Pinpoint the cell where the given text exists, returning its [X, Y] midpoint coordinate. 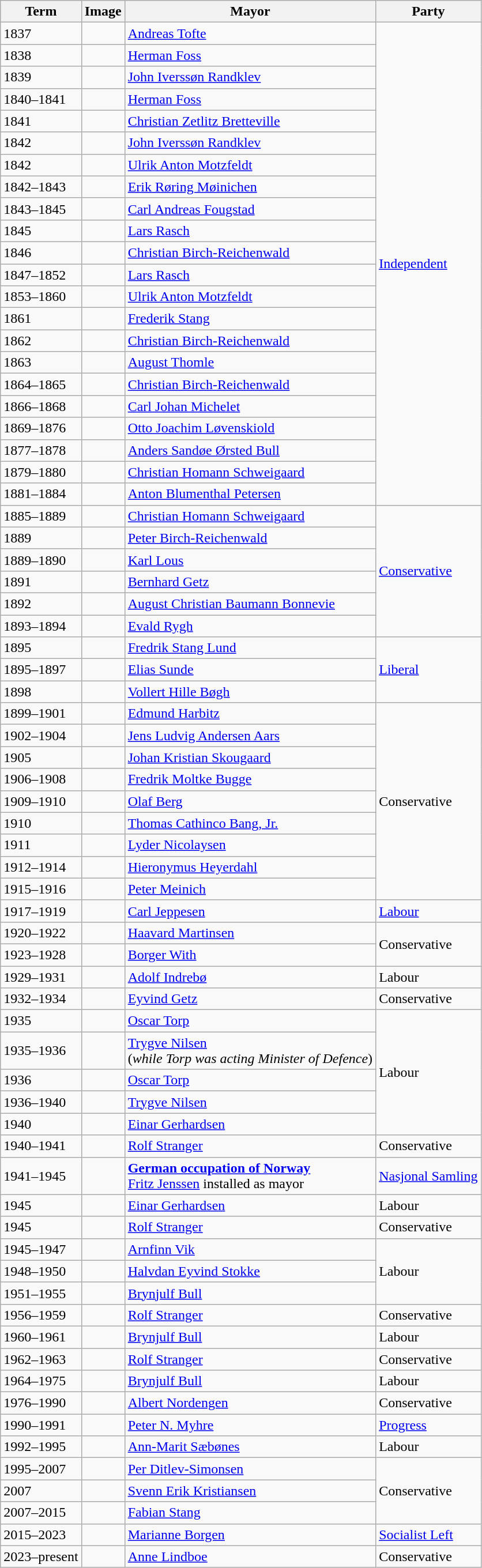
Borger With [250, 955]
1915–1916 [41, 889]
Thomas Cathinco Bang, Jr. [250, 823]
1866–1868 [41, 406]
1948–1950 [41, 1271]
German occupation of NorwayFritz Jenssen installed as mayor [250, 1176]
Independent [428, 264]
1843–1845 [41, 209]
1936 [41, 1080]
1847–1852 [41, 275]
Trygve Nilsen(while Torp was acting Minister of Defence) [250, 1050]
1839 [41, 77]
Lyder Nicolaysen [250, 845]
1899–1901 [41, 714]
Socialist Left [428, 1535]
1909–1910 [41, 801]
1889–1890 [41, 560]
1935–1936 [41, 1050]
1861 [41, 319]
Bernhard Getz [250, 582]
Nasjonal Samling [428, 1176]
Arnfinn Vik [250, 1249]
1964–1975 [41, 1381]
1853–1860 [41, 297]
1995–2007 [41, 1469]
Andreas Tofte [250, 33]
Peter Birch-Reichenwald [250, 538]
1892 [41, 604]
Svenn Erik Kristiansen [250, 1491]
Party [428, 12]
1895–1897 [41, 670]
Elias Sunde [250, 670]
1912–1914 [41, 867]
August Christian Baumann Bonnevie [250, 604]
1932–1934 [41, 999]
Marianne Borgen [250, 1535]
Anders Sandøe Ørsted Bull [250, 450]
1920–1922 [41, 933]
Anton Blumenthal Petersen [250, 494]
Image [103, 12]
1846 [41, 252]
1935 [41, 1021]
Jens Ludvig Andersen Aars [250, 736]
August Thomle [250, 363]
Term [41, 12]
1898 [41, 692]
1863 [41, 363]
1956–1959 [41, 1315]
Eyvind Getz [250, 999]
1877–1878 [41, 450]
1862 [41, 341]
Fabian Stang [250, 1513]
1837 [41, 33]
1869–1876 [41, 428]
Peter Meinich [250, 889]
1951–1955 [41, 1293]
1976–1990 [41, 1403]
2007–2015 [41, 1513]
1936–1940 [41, 1102]
Fredrik Stang Lund [250, 648]
1895 [41, 648]
Carl Johan Michelet [250, 406]
1917–1919 [41, 911]
Progress [428, 1425]
1962–1963 [41, 1359]
1893–1894 [41, 625]
Karl Lous [250, 560]
Carl Andreas Fougstad [250, 209]
1923–1928 [41, 955]
1838 [41, 55]
1940–1941 [41, 1146]
Liberal [428, 670]
Ann-Marit Sæbønes [250, 1447]
1902–1904 [41, 736]
Frederik Stang [250, 319]
1906–1908 [41, 779]
1911 [41, 845]
Erik Røring Møinichen [250, 187]
1960–1961 [41, 1337]
1885–1889 [41, 516]
Halvdan Eyvind Stokke [250, 1271]
1889 [41, 538]
Christian Zetlitz Bretteville [250, 121]
Otto Joachim Løvenskiold [250, 428]
Hieronymus Heyerdahl [250, 867]
1941–1945 [41, 1176]
1840–1841 [41, 99]
1841 [41, 121]
1845 [41, 231]
1940 [41, 1124]
1864–1865 [41, 385]
Albert Nordengen [250, 1403]
Fredrik Moltke Bugge [250, 779]
1891 [41, 582]
2015–2023 [41, 1535]
Adolf Indrebø [250, 977]
Johan Kristian Skougaard [250, 757]
1945–1947 [41, 1249]
Trygve Nilsen [250, 1102]
2007 [41, 1491]
Edmund Harbitz [250, 714]
1842–1843 [41, 187]
Carl Jeppesen [250, 911]
Vollert Hille Bøgh [250, 692]
1905 [41, 757]
1879–1880 [41, 472]
1910 [41, 823]
Peter N. Myhre [250, 1425]
Mayor [250, 12]
Anne Lindboe [250, 1556]
Olaf Berg [250, 801]
2023–present [41, 1556]
1992–1995 [41, 1447]
1881–1884 [41, 494]
Per Ditlev-Simonsen [250, 1469]
1990–1991 [41, 1425]
1929–1931 [41, 977]
Evald Rygh [250, 625]
Haavard Martinsen [250, 933]
